Search for the cell housing the specified text and yield its [x, y] center coordinate. 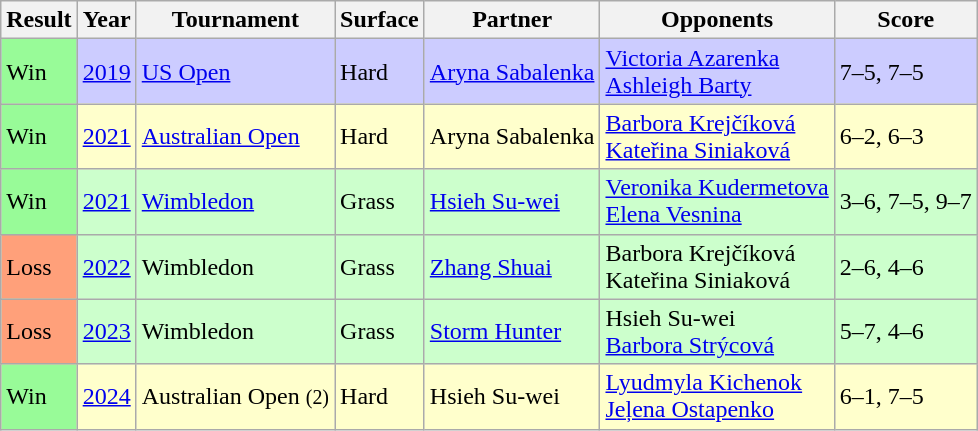
7–5, 7–5 [906, 72]
2019 [106, 72]
Opponents [717, 20]
Surface [380, 20]
2–6, 4–6 [906, 266]
US Open [235, 72]
Hsieh Su-wei Barbora Strýcová [717, 332]
Victoria Azarenka Ashleigh Barty [717, 72]
2023 [106, 332]
2022 [106, 266]
6–2, 6–3 [906, 136]
6–1, 7–5 [906, 396]
Score [906, 20]
Tournament [235, 20]
5–7, 4–6 [906, 332]
2024 [106, 396]
3–6, 7–5, 9–7 [906, 202]
Year [106, 20]
Veronika Kudermetova Elena Vesnina [717, 202]
Partner [512, 20]
Lyudmyla Kichenok Jeļena Ostapenko [717, 396]
Australian Open (2) [235, 396]
Zhang Shuai [512, 266]
Australian Open [235, 136]
Result [39, 20]
Storm Hunter [512, 332]
